Return [X, Y] of the center of cell containing provided text 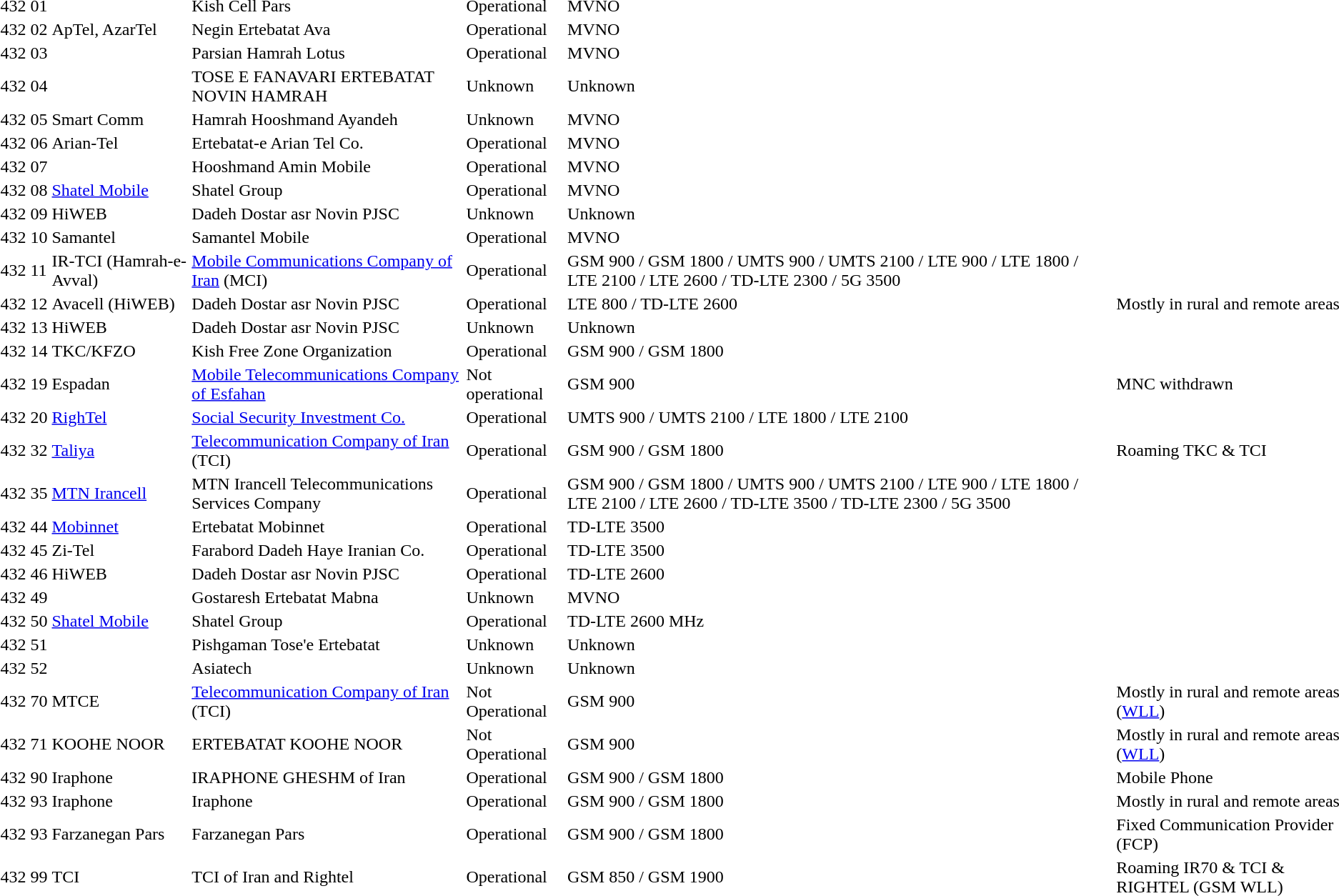
Taliya [120, 450]
44 [39, 527]
ApTel, AzarTel [120, 29]
Smart Comm [120, 119]
Espadan [120, 384]
Samantel [120, 237]
45 [39, 550]
MTCE [120, 702]
IR-TCI (Hamrah-e-Avval) [120, 270]
35 [39, 493]
13 [39, 327]
MTN Irancell Telecommunications Services Company [327, 493]
RighTel [120, 417]
32 [39, 450]
Ertebatat-e Arian Tel Co. [327, 143]
Gostaresh Ertebatat Mabna [327, 597]
09 [39, 214]
Zi-Tel [120, 550]
50 [39, 621]
IRAPHONE GHESHM of Iran [327, 777]
02 [39, 29]
10 [39, 237]
04 [39, 86]
19 [39, 384]
Social Security Investment Co. [327, 417]
ERTEBATAT KOOHE NOOR [327, 745]
70 [39, 702]
Arian-Tel [120, 143]
03 [39, 53]
11 [39, 270]
GSM 900 / GSM 1800 / UMTS 900 / UMTS 2100 / LTE 900 / LTE 1800 / LTE 2100 / LTE 2600 / TD-LTE 2300 / 5G 3500 [840, 270]
Mobile Communications Company of Iran (MCI) [327, 270]
Farabord Dadeh Haye Iranian Co. [327, 550]
Mobile Telecommunications Company of Esfahan [327, 384]
Hooshmand Amin Mobile [327, 166]
51 [39, 644]
Ertebatat Mobinnet [327, 527]
20 [39, 417]
Samantel Mobile [327, 237]
MTN Irancell [120, 493]
KOOHE NOOR [120, 745]
49 [39, 597]
12 [39, 304]
TKC/KFZO [120, 351]
14 [39, 351]
Kish Free Zone Organization [327, 351]
07 [39, 166]
06 [39, 143]
TD-LTE 2600 MHz [840, 621]
Not operational [514, 384]
Hamrah Hooshmand Ayandeh [327, 119]
52 [39, 668]
Pishgaman Tose'e Ertebatat [327, 644]
71 [39, 745]
90 [39, 777]
08 [39, 190]
Avacell (HiWEB) [120, 304]
Mobinnet [120, 527]
Negin Ertebatat Ava [327, 29]
Parsian Hamrah Lotus [327, 53]
46 [39, 574]
UMTS 900 / UMTS 2100 / LTE 1800 / LTE 2100 [840, 417]
Asiatech [327, 668]
GSM 900 / GSM 1800 / UMTS 900 / UMTS 2100 / LTE 900 / LTE 1800 / LTE 2100 / LTE 2600 / TD-LTE 3500 / TD-LTE 2300 / 5G 3500 [840, 493]
TOSE E FANAVARI ERTEBATAT NOVIN HAMRAH [327, 86]
LTE 800 / TD-LTE 2600 [840, 304]
TD-LTE 2600 [840, 574]
05 [39, 119]
